Determine the [x, y] coordinate at the center of the cell enclosing the given text.  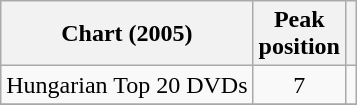
7 [299, 85]
Chart (2005) [127, 34]
Hungarian Top 20 DVDs [127, 85]
Peakposition [299, 34]
